Pinpoint the cell where the given text exists, returning its [x, y] midpoint coordinate. 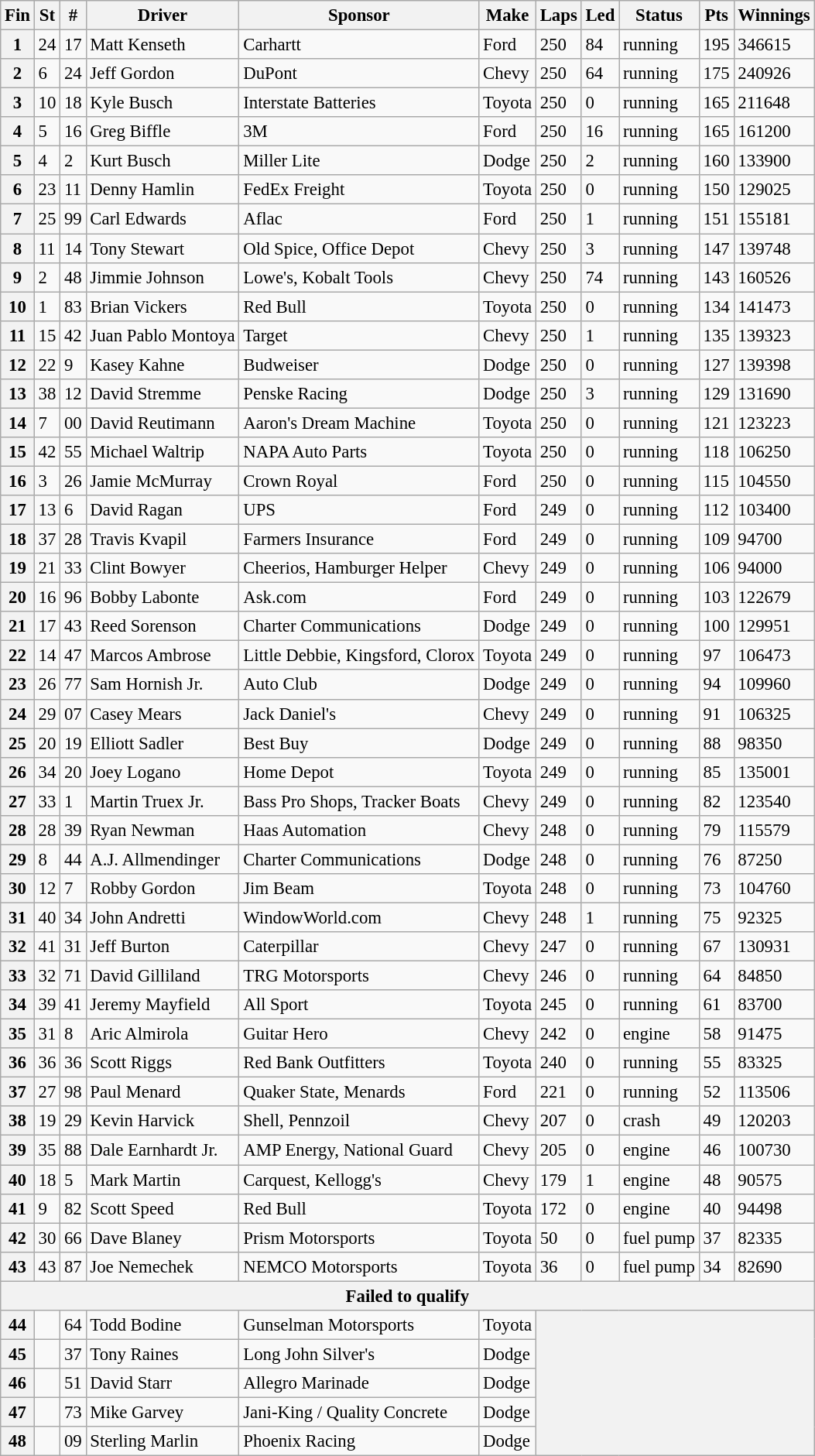
242 [559, 1034]
100 [717, 626]
3M [359, 132]
98 [73, 1092]
161200 [774, 132]
David Stremme [163, 394]
123540 [774, 801]
Fin [18, 15]
139748 [774, 248]
Paul Menard [163, 1092]
Jeremy Mayfield [163, 1005]
Haas Automation [359, 831]
133900 [774, 161]
Pts [717, 15]
122679 [774, 598]
195 [717, 45]
75 [717, 917]
104760 [774, 889]
Lowe's, Kobalt Tools [359, 277]
103400 [774, 510]
Status [659, 15]
Kevin Harvick [163, 1122]
Miller Lite [359, 161]
Sterling Marlin [163, 1441]
94 [717, 685]
61 [717, 1005]
Sam Hornish Jr. [163, 685]
115579 [774, 831]
103 [717, 598]
96 [73, 598]
Target [359, 335]
221 [559, 1092]
Farmers Insurance [359, 540]
Jimmie Johnson [163, 277]
UPS [359, 510]
240 [559, 1063]
91475 [774, 1034]
79 [717, 831]
52 [717, 1092]
Reed Sorenson [163, 626]
179 [559, 1180]
Dale Earnhardt Jr. [163, 1150]
Gunselman Motorsports [359, 1325]
131690 [774, 394]
87 [73, 1266]
150 [717, 190]
Kyle Busch [163, 103]
Bass Pro Shops, Tracker Boats [359, 801]
76 [717, 859]
45 [18, 1354]
Long John Silver's [359, 1354]
106473 [774, 656]
106325 [774, 714]
67 [717, 947]
Led [601, 15]
Winnings [774, 15]
Prism Motorsports [359, 1238]
Budweiser [359, 365]
Robby Gordon [163, 889]
crash [659, 1122]
Best Buy [359, 743]
Jani-King / Quality Concrete [359, 1412]
Mike Garvey [163, 1412]
Caterpillar [359, 947]
Elliott Sadler [163, 743]
Jim Beam [359, 889]
Clint Bowyer [163, 568]
Jeff Burton [163, 947]
Michael Waltrip [163, 452]
Matt Kenseth [163, 45]
Phoenix Racing [359, 1441]
Tony Raines [163, 1354]
172 [559, 1208]
94700 [774, 540]
Failed to qualify [407, 1296]
207 [559, 1122]
Shell, Pennzoil [359, 1122]
98350 [774, 743]
113506 [774, 1092]
94498 [774, 1208]
147 [717, 248]
87250 [774, 859]
Make [508, 15]
00 [73, 423]
Jeff Gordon [163, 74]
09 [73, 1441]
106 [717, 568]
129951 [774, 626]
Kurt Busch [163, 161]
51 [73, 1383]
David Starr [163, 1383]
Mark Martin [163, 1180]
Denny Hamlin [163, 190]
Penske Racing [359, 394]
John Andretti [163, 917]
71 [73, 976]
175 [717, 74]
135 [717, 335]
Brian Vickers [163, 307]
NEMCO Motorsports [359, 1266]
FedEx Freight [359, 190]
NAPA Auto Parts [359, 452]
246 [559, 976]
123223 [774, 423]
82690 [774, 1266]
David Reutimann [163, 423]
Bobby Labonte [163, 598]
84 [601, 45]
100730 [774, 1150]
Aric Almirola [163, 1034]
118 [717, 452]
Scott Riggs [163, 1063]
Casey Mears [163, 714]
155181 [774, 219]
Crown Royal [359, 481]
Martin Truex Jr. [163, 801]
Ryan Newman [163, 831]
85 [717, 772]
49 [717, 1122]
129025 [774, 190]
Laps [559, 15]
Old Spice, Office Depot [359, 248]
245 [559, 1005]
141473 [774, 307]
TRG Motorsports [359, 976]
David Gilliland [163, 976]
Allegro Marinade [359, 1383]
Cheerios, Hamburger Helper [359, 568]
112 [717, 510]
St [46, 15]
109960 [774, 685]
240926 [774, 74]
Ask.com [359, 598]
74 [601, 277]
Little Debbie, Kingsford, Clorox [359, 656]
58 [717, 1034]
Joey Logano [163, 772]
Interstate Batteries [359, 103]
Red Bank Outfitters [359, 1063]
99 [73, 219]
134 [717, 307]
77 [73, 685]
127 [717, 365]
Home Depot [359, 772]
115 [717, 481]
205 [559, 1150]
# [73, 15]
Jamie McMurray [163, 481]
Aaron's Dream Machine [359, 423]
83325 [774, 1063]
Jack Daniel's [359, 714]
Carhartt [359, 45]
All Sport [359, 1005]
Kasey Kahne [163, 365]
Carquest, Kellogg's [359, 1180]
211648 [774, 103]
160 [717, 161]
143 [717, 277]
346615 [774, 45]
07 [73, 714]
Carl Edwards [163, 219]
92325 [774, 917]
247 [559, 947]
Sponsor [359, 15]
130931 [774, 947]
104550 [774, 481]
David Ragan [163, 510]
Greg Biffle [163, 132]
151 [717, 219]
Marcos Ambrose [163, 656]
Auto Club [359, 685]
139398 [774, 365]
A.J. Allmendinger [163, 859]
121 [717, 423]
120203 [774, 1122]
Juan Pablo Montoya [163, 335]
WindowWorld.com [359, 917]
Aflac [359, 219]
135001 [774, 772]
84850 [774, 976]
Scott Speed [163, 1208]
139323 [774, 335]
Quaker State, Menards [359, 1092]
109 [717, 540]
83 [73, 307]
Dave Blaney [163, 1238]
AMP Energy, National Guard [359, 1150]
82335 [774, 1238]
91 [717, 714]
129 [717, 394]
83700 [774, 1005]
50 [559, 1238]
66 [73, 1238]
Todd Bodine [163, 1325]
Joe Nemechek [163, 1266]
Driver [163, 15]
94000 [774, 568]
90575 [774, 1180]
Travis Kvapil [163, 540]
Guitar Hero [359, 1034]
Tony Stewart [163, 248]
97 [717, 656]
106250 [774, 452]
160526 [774, 277]
DuPont [359, 74]
